Determine the (x, y) coordinate at the center of the cell enclosing the given text.  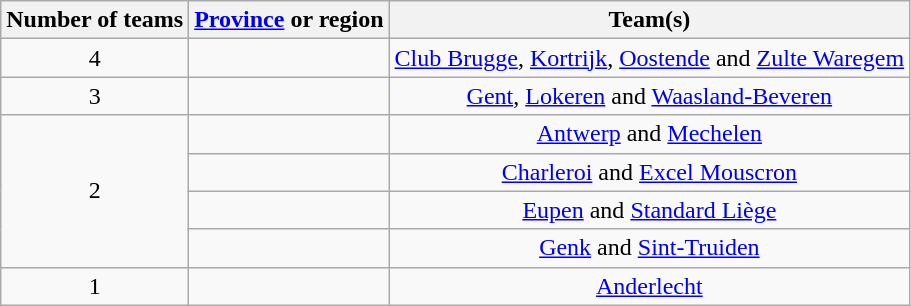
Club Brugge, Kortrijk, Oostende and Zulte Waregem (650, 58)
Number of teams (95, 20)
4 (95, 58)
Team(s) (650, 20)
1 (95, 286)
Anderlecht (650, 286)
Charleroi and Excel Mouscron (650, 172)
Province or region (289, 20)
Gent, Lokeren and Waasland-Beveren (650, 96)
3 (95, 96)
Eupen and Standard Liège (650, 210)
Genk and Sint-Truiden (650, 248)
Antwerp and Mechelen (650, 134)
2 (95, 191)
